Search for the cell housing the specified text and yield its (X, Y) center coordinate. 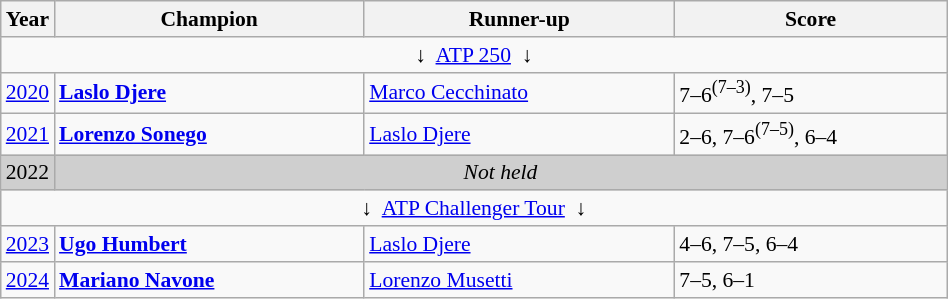
2022 (28, 173)
Mariano Navone (209, 280)
Lorenzo Sonego (209, 134)
Marco Cecchinato (519, 92)
↓ ATP 250 ↓ (474, 55)
2–6, 7–6(7–5), 6–4 (810, 134)
Year (28, 19)
Score (810, 19)
Champion (209, 19)
Runner-up (519, 19)
2024 (28, 280)
7–6(7–3), 7–5 (810, 92)
Ugo Humbert (209, 244)
4–6, 7–5, 6–4 (810, 244)
Lorenzo Musetti (519, 280)
2021 (28, 134)
2020 (28, 92)
2023 (28, 244)
↓ ATP Challenger Tour ↓ (474, 209)
7–5, 6–1 (810, 280)
Not held (500, 173)
